Search for the cell housing the specified text and yield its [X, Y] center coordinate. 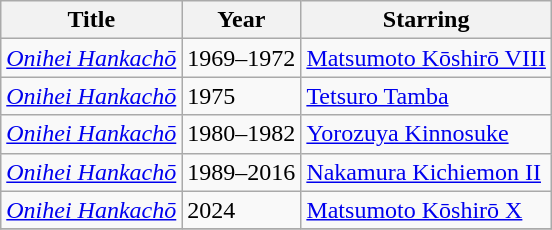
1975 [242, 96]
Starring [426, 20]
Tetsuro Tamba [426, 96]
Matsumoto Kōshirō VIII [426, 58]
2024 [242, 210]
Nakamura Kichiemon II [426, 172]
Title [92, 20]
1969–1972 [242, 58]
Year [242, 20]
1989–2016 [242, 172]
Matsumoto Kōshirō X [426, 210]
1980–1982 [242, 134]
Yorozuya Kinnosuke [426, 134]
